Identify which cell holds the provided text, then report its [x, y] central coordinate. 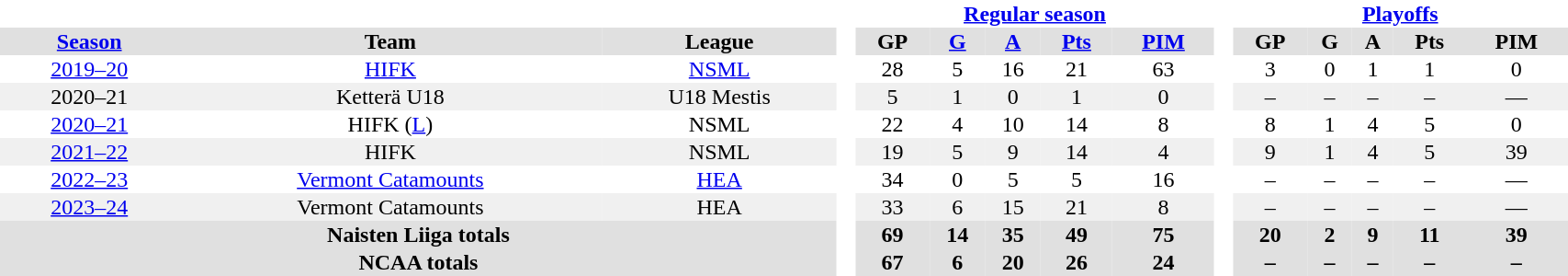
67 [893, 262]
33 [893, 207]
Playoffs [1400, 14]
Naisten Liiga totals [419, 235]
2023–24 [89, 207]
69 [893, 235]
34 [893, 179]
11 [1429, 235]
22 [893, 124]
NCAA totals [419, 262]
2 [1329, 235]
Team [389, 41]
Regular season [1034, 14]
Season [89, 41]
2022–23 [89, 179]
75 [1163, 235]
63 [1163, 69]
HIFK (L) [389, 124]
49 [1077, 235]
19 [893, 152]
U18 Mestis [719, 97]
10 [1013, 124]
35 [1013, 235]
League [719, 41]
2021–22 [89, 152]
Ketterä U18 [389, 97]
2019–20 [89, 69]
24 [1163, 262]
28 [893, 69]
15 [1013, 207]
3 [1269, 69]
26 [1077, 262]
